Identify which cell holds the provided text, then report its [x, y] central coordinate. 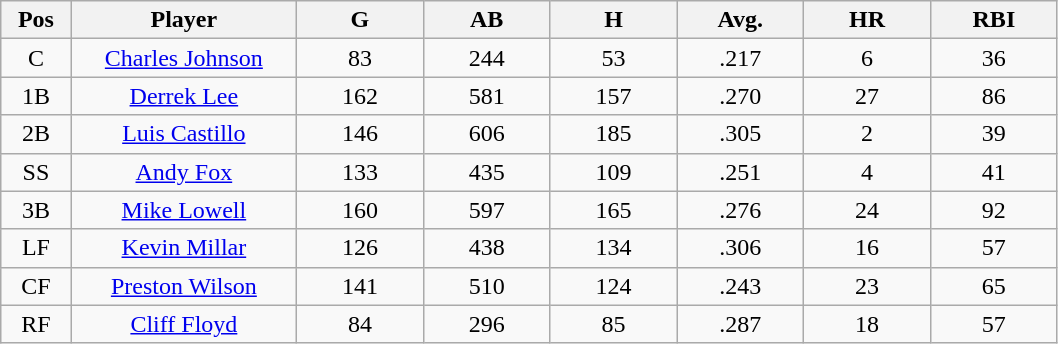
Charles Johnson [184, 58]
133 [360, 172]
RF [36, 324]
Mike Lowell [184, 210]
160 [360, 210]
86 [994, 96]
HR [868, 20]
84 [360, 324]
Avg. [740, 20]
Cliff Floyd [184, 324]
Andy Fox [184, 172]
109 [614, 172]
.217 [740, 58]
3B [36, 210]
39 [994, 134]
65 [994, 286]
23 [868, 286]
G [360, 20]
146 [360, 134]
.270 [740, 96]
296 [486, 324]
Pos [36, 20]
435 [486, 172]
185 [614, 134]
2 [868, 134]
CF [36, 286]
.251 [740, 172]
83 [360, 58]
.276 [740, 210]
.306 [740, 248]
1B [36, 96]
.287 [740, 324]
53 [614, 58]
85 [614, 324]
141 [360, 286]
C [36, 58]
.305 [740, 134]
581 [486, 96]
SS [36, 172]
.243 [740, 286]
6 [868, 58]
Derrek Lee [184, 96]
4 [868, 172]
Luis Castillo [184, 134]
244 [486, 58]
162 [360, 96]
165 [614, 210]
16 [868, 248]
27 [868, 96]
Player [184, 20]
24 [868, 210]
157 [614, 96]
134 [614, 248]
Preston Wilson [184, 286]
2B [36, 134]
92 [994, 210]
510 [486, 286]
18 [868, 324]
36 [994, 58]
438 [486, 248]
124 [614, 286]
RBI [994, 20]
H [614, 20]
606 [486, 134]
597 [486, 210]
41 [994, 172]
Kevin Millar [184, 248]
126 [360, 248]
AB [486, 20]
LF [36, 248]
